Return the (x, y) coordinate for the center point of the cell that contains the specified text.  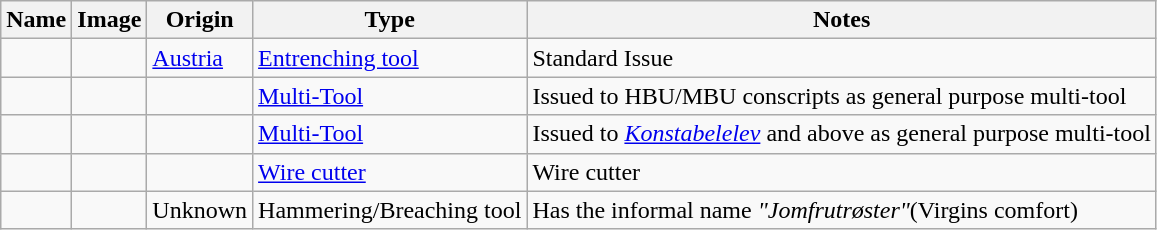
Unknown (200, 210)
Type (390, 20)
Standard Issue (842, 58)
Issued to Konstabelelev and above as general purpose multi-tool (842, 134)
Name (36, 20)
Origin (200, 20)
Issued to HBU/MBU conscripts as general purpose multi-tool (842, 96)
Notes (842, 20)
Entrenching tool (390, 58)
Austria (200, 58)
Has the informal name "Jomfrutrøster"(Virgins comfort) (842, 210)
Hammering/Breaching tool (390, 210)
Image (110, 20)
